From the cell containing the given text, extract its center point as (x, y) coordinate. 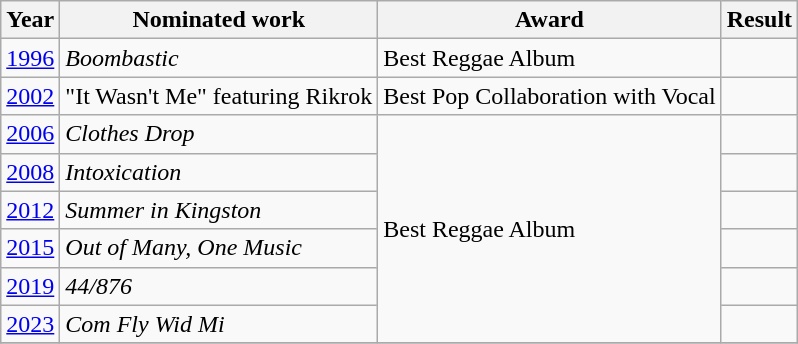
2012 (30, 210)
Year (30, 20)
2023 (30, 324)
Intoxication (219, 172)
Summer in Kingston (219, 210)
Nominated work (219, 20)
Out of Many, One Music (219, 248)
Clothes Drop (219, 134)
2002 (30, 96)
1996 (30, 58)
44/876 (219, 286)
2008 (30, 172)
2019 (30, 286)
Com Fly Wid Mi (219, 324)
2015 (30, 248)
Result (759, 20)
Award (550, 20)
Best Pop Collaboration with Vocal (550, 96)
2006 (30, 134)
"It Wasn't Me" featuring Rikrok (219, 96)
Boombastic (219, 58)
